From the cell containing the given text, extract its center point as (X, Y) coordinate. 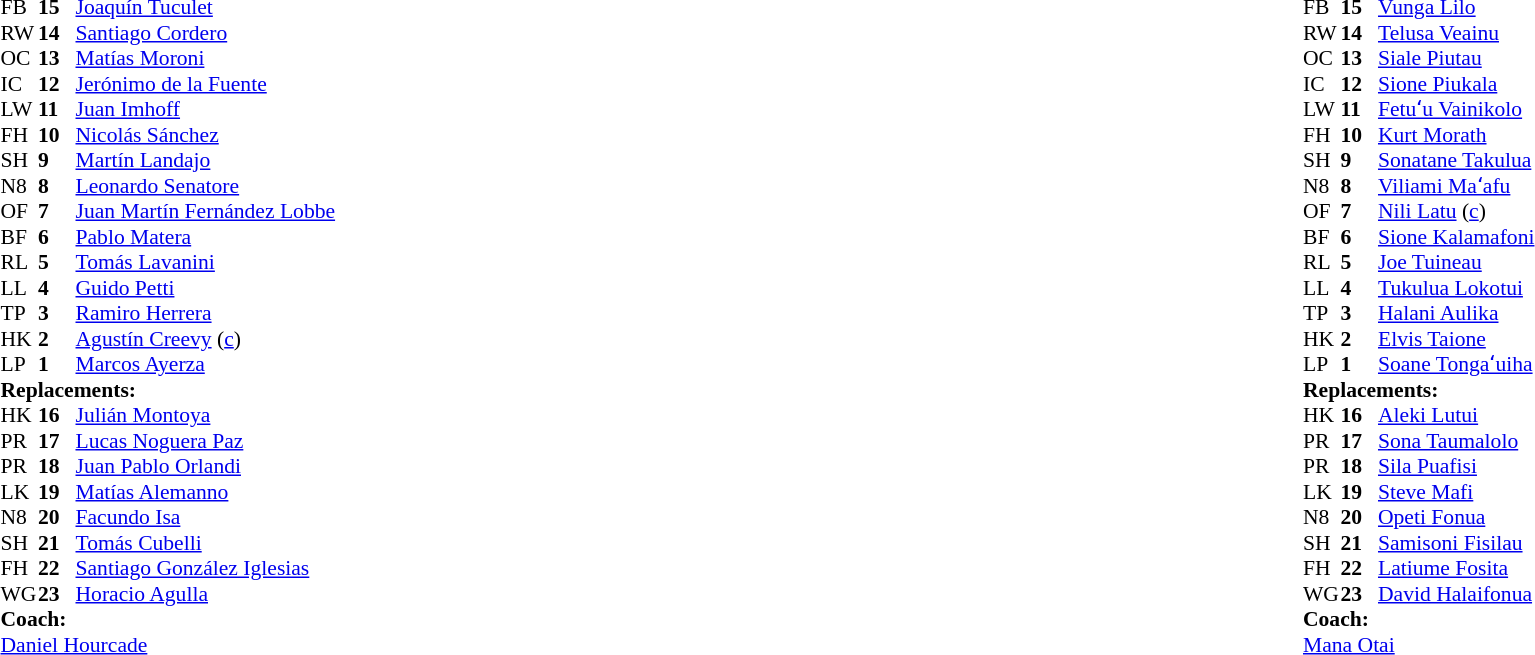
Tomás Cubelli (206, 543)
Sila Puafisi (1456, 467)
Tomás Lavanini (206, 263)
Julián Montoya (206, 415)
Juan Martín Fernández Lobbe (206, 211)
Leonardo Senatore (206, 186)
Pablo Matera (206, 237)
Tukulua Lokotui (1456, 288)
Facundo Isa (206, 517)
Martín Landajo (206, 161)
Agustín Creevy (c) (206, 339)
Juan Pablo Orlandi (206, 467)
Sione Kalamafoni (1456, 237)
Lucas Noguera Paz (206, 441)
Joe Tuineau (1456, 263)
David Halaifonua (1456, 594)
Santiago González Iglesias (206, 569)
Nili Latu (c) (1456, 211)
Guido Petti (206, 288)
Matías Alemanno (206, 492)
Marcos Ayerza (206, 365)
Halani Aulika (1456, 313)
Sonatane Takulua (1456, 161)
Steve Mafi (1456, 492)
Telusa Veainu (1456, 33)
Samisoni Fisilau (1456, 543)
Aleki Lutui (1456, 415)
Horacio Agulla (206, 594)
Sona Taumalolo (1456, 441)
Santiago Cordero (206, 33)
Juan Imhoff (206, 109)
Fetuʻu Vainikolo (1456, 109)
Opeti Fonua (1456, 517)
Siale Piutau (1456, 59)
Matías Moroni (206, 59)
Nicolás Sánchez (206, 135)
Sione Piukala (1456, 84)
Ramiro Herrera (206, 313)
Latiume Fosita (1456, 569)
Kurt Morath (1456, 135)
Jerónimo de la Fuente (206, 84)
Elvis Taione (1456, 339)
Soane Tongaʻuiha (1456, 365)
Viliami Maʻafu (1456, 186)
